Search for the cell housing the specified text and yield its (X, Y) center coordinate. 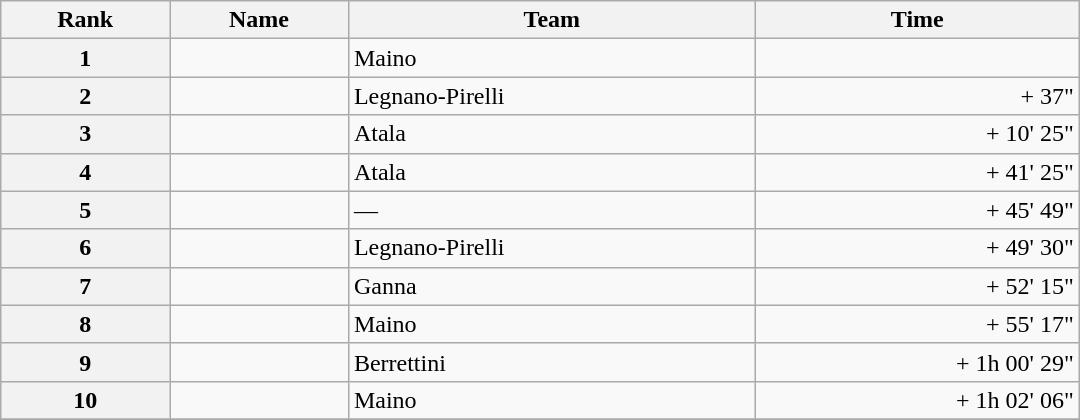
+ 52' 15" (917, 286)
Name (260, 20)
2 (86, 96)
+ 37" (917, 96)
+ 49' 30" (917, 248)
+ 1h 00' 29" (917, 362)
+ 1h 02' 06" (917, 400)
Time (917, 20)
4 (86, 172)
6 (86, 248)
Team (552, 20)
3 (86, 134)
+ 45' 49" (917, 210)
Ganna (552, 286)
Berrettini (552, 362)
+ 55' 17" (917, 324)
+ 10' 25" (917, 134)
Rank (86, 20)
10 (86, 400)
8 (86, 324)
— (552, 210)
5 (86, 210)
+ 41' 25" (917, 172)
9 (86, 362)
7 (86, 286)
1 (86, 58)
